Scan for the cell matching the given text and deliver its [X, Y] coordinate at center. 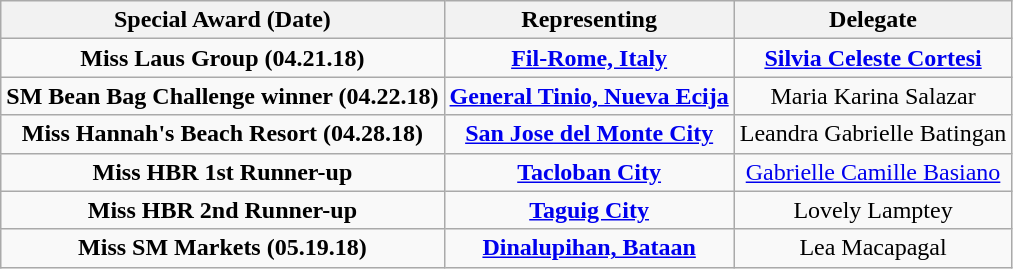
General Tinio, Nueva Ecija [589, 96]
Taguig City [589, 210]
Silvia Celeste Cortesi [873, 58]
Representing [589, 20]
Miss SM Markets (05.19.18) [222, 248]
Tacloban City [589, 172]
Maria Karina Salazar [873, 96]
Miss Laus Group (04.21.18) [222, 58]
Special Award (Date) [222, 20]
Lovely Lamptey [873, 210]
Delegate [873, 20]
Leandra Gabrielle Batingan [873, 134]
Miss Hannah's Beach Resort (04.28.18) [222, 134]
San Jose del Monte City [589, 134]
Fil-Rome, Italy [589, 58]
Miss HBR 1st Runner-up [222, 172]
Gabrielle Camille Basiano [873, 172]
Dinalupihan, Bataan [589, 248]
Lea Macapagal [873, 248]
SM Bean Bag Challenge winner (04.22.18) [222, 96]
Miss HBR 2nd Runner-up [222, 210]
